Detect which cell encompasses the target text, then output its (X, Y) center coordinate. 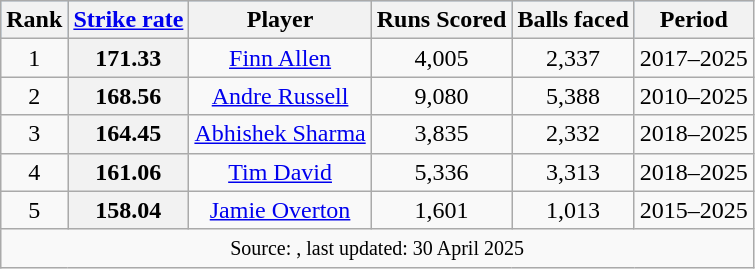
3,313 (573, 172)
2,332 (573, 134)
Jamie Overton (280, 210)
2 (34, 96)
2017–2025 (694, 58)
Balls faced (573, 20)
3 (34, 134)
2,337 (573, 58)
Source: , last updated: 30 April 2025 (378, 248)
1,601 (442, 210)
Abhishek Sharma (280, 134)
171.33 (128, 58)
Player (280, 20)
168.56 (128, 96)
158.04 (128, 210)
1 (34, 58)
164.45 (128, 134)
5,336 (442, 172)
Strike rate (128, 20)
2010–2025 (694, 96)
3,835 (442, 134)
9,080 (442, 96)
4 (34, 172)
Finn Allen (280, 58)
5 (34, 210)
Period (694, 20)
1,013 (573, 210)
Tim David (280, 172)
Rank (34, 20)
Runs Scored (442, 20)
161.06 (128, 172)
Andre Russell (280, 96)
2015–2025 (694, 210)
5,388 (573, 96)
4,005 (442, 58)
